Find where the given text appears and provide that cell's center as (X, Y) coordinate. 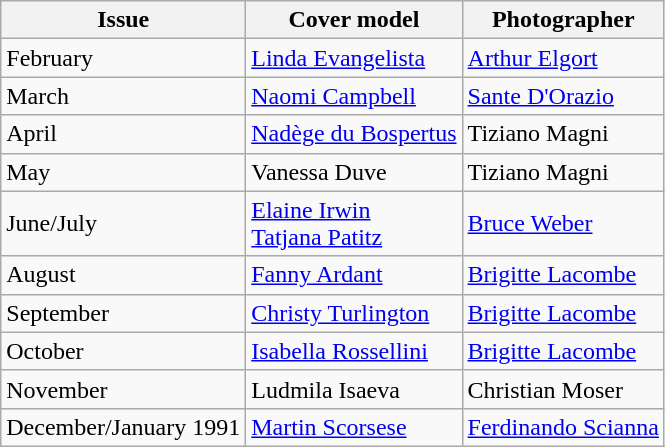
August (124, 275)
Ferdinando Scianna (563, 427)
October (124, 351)
December/January 1991 (124, 427)
Christy Turlington (354, 313)
Bruce Weber (563, 224)
Isabella Rossellini (354, 351)
Fanny Ardant (354, 275)
May (124, 172)
March (124, 96)
Christian Moser (563, 389)
June/July (124, 224)
Cover model (354, 20)
Nadège du Bospertus (354, 134)
September (124, 313)
November (124, 389)
Sante D'Orazio (563, 96)
Elaine IrwinTatjana Patitz (354, 224)
Linda Evangelista (354, 58)
Naomi Campbell (354, 96)
Martin Scorsese (354, 427)
April (124, 134)
February (124, 58)
Issue (124, 20)
Arthur Elgort (563, 58)
Vanessa Duve (354, 172)
Photographer (563, 20)
Ludmila Isaeva (354, 389)
